Pinpoint the cell where the given text exists, returning its [x, y] midpoint coordinate. 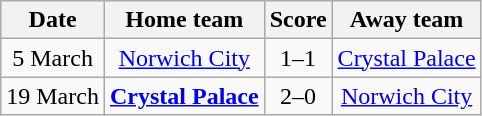
19 March [53, 96]
Date [53, 20]
5 March [53, 58]
1–1 [298, 58]
Score [298, 20]
2–0 [298, 96]
Home team [184, 20]
Away team [406, 20]
